Extract the (X, Y) coordinate from the center of the cell holding the provided text.  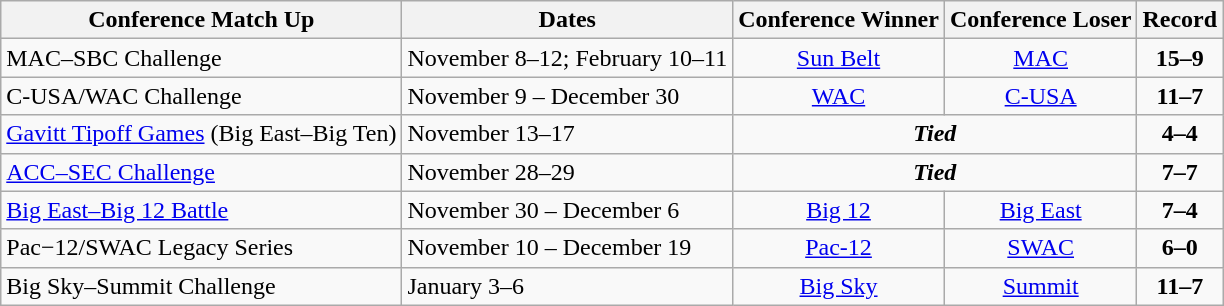
MAC–SBC Challenge (202, 58)
November 30 – December 6 (568, 210)
Conference Match Up (202, 20)
Big 12 (839, 210)
Big Sky (839, 286)
C-USA (1040, 96)
Big East (1040, 210)
4–4 (1180, 134)
SWAC (1040, 248)
November 13–17 (568, 134)
November 8–12; February 10–11 (568, 58)
6–0 (1180, 248)
November 28–29 (568, 172)
Conference Loser (1040, 20)
Conference Winner (839, 20)
Pac-12 (839, 248)
7–4 (1180, 210)
Big Sky–Summit Challenge (202, 286)
ACC–SEC Challenge (202, 172)
Summit (1040, 286)
Big East–Big 12 Battle (202, 210)
MAC (1040, 58)
Sun Belt (839, 58)
Dates (568, 20)
C-USA/WAC Challenge (202, 96)
7–7 (1180, 172)
November 10 – December 19 (568, 248)
Gavitt Tipoff Games (Big East–Big Ten) (202, 134)
Pac−12/SWAC Legacy Series (202, 248)
November 9 – December 30 (568, 96)
Record (1180, 20)
WAC (839, 96)
January 3–6 (568, 286)
15–9 (1180, 58)
